Detect which cell encompasses the target text, then output its (X, Y) center coordinate. 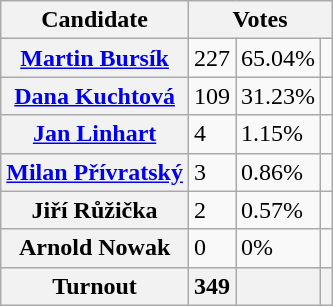
2 (212, 210)
4 (212, 134)
227 (212, 58)
0.57% (278, 210)
Candidate (95, 20)
0.86% (278, 172)
1.15% (278, 134)
Jan Linhart (95, 134)
31.23% (278, 96)
Jiří Růžička (95, 210)
0% (278, 248)
Turnout (95, 286)
Arnold Nowak (95, 248)
3 (212, 172)
Milan Přívratský (95, 172)
65.04% (278, 58)
Martin Bursík (95, 58)
0 (212, 248)
349 (212, 286)
Votes (260, 20)
109 (212, 96)
Dana Kuchtová (95, 96)
